Identify which cell holds the provided text, then report its [x, y] central coordinate. 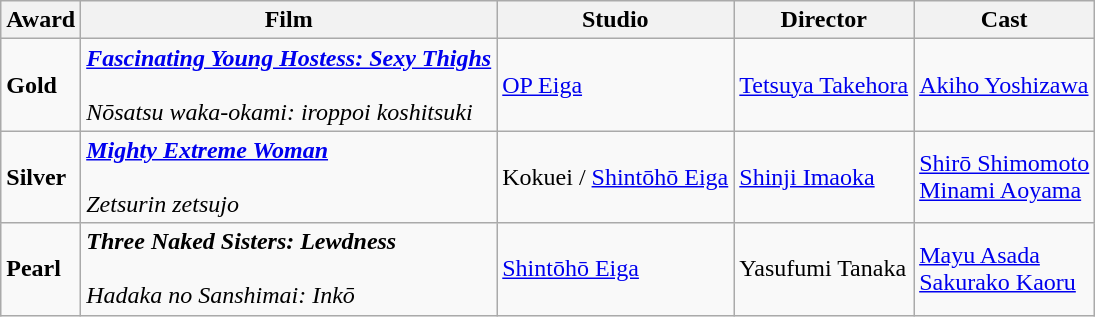
Three Naked Sisters: LewdnessHadaka no Sanshimai: Inkō [289, 269]
Director [824, 20]
Award [41, 20]
Kokuei / Shintōhō Eiga [616, 177]
Shirō ShimomotoMinami Aoyama [1004, 177]
Film [289, 20]
Tetsuya Takehora [824, 85]
Cast [1004, 20]
Yasufumi Tanaka [824, 269]
Pearl [41, 269]
Fascinating Young Hostess: Sexy ThighsNōsatsu waka-okami: iroppoi koshitsuki [289, 85]
Silver [41, 177]
Mighty Extreme WomanZetsurin zetsujo [289, 177]
Gold [41, 85]
Studio [616, 20]
Akiho Yoshizawa [1004, 85]
Shinji Imaoka [824, 177]
Shintōhō Eiga [616, 269]
Mayu AsadaSakurako Kaoru [1004, 269]
OP Eiga [616, 85]
